Return (X, Y) of the center of cell containing provided text 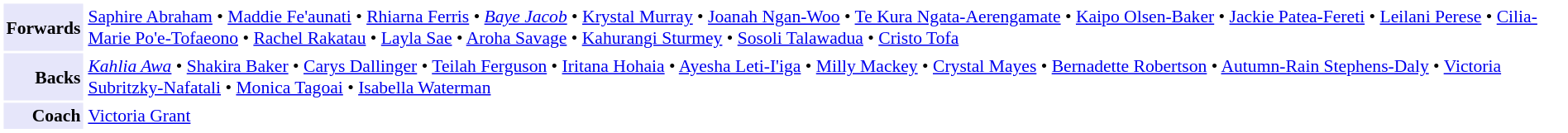
Backs (43, 76)
Forwards (43, 26)
Victoria Grant (825, 116)
Coach (43, 116)
